Search for the cell housing the specified text and yield its (X, Y) center coordinate. 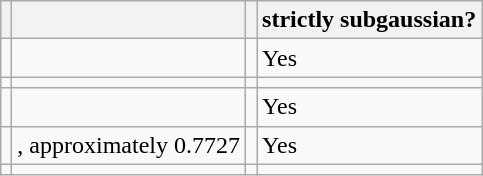
, approximately 0.7727 (129, 145)
strictly subgaussian? (370, 20)
